Locate the cell with the specified text and output its (X, Y) center coordinate. 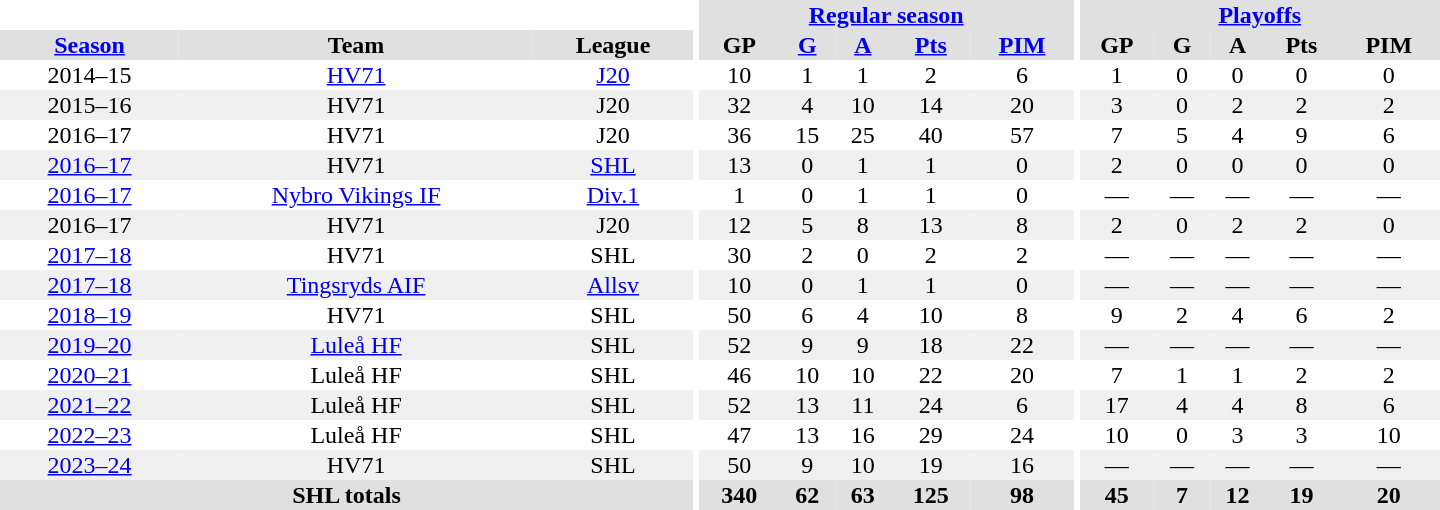
98 (1022, 495)
36 (739, 135)
Allsv (613, 285)
63 (863, 495)
2019–20 (90, 345)
2020–21 (90, 375)
14 (931, 105)
Team (356, 45)
2022–23 (90, 435)
47 (739, 435)
45 (1116, 495)
17 (1116, 405)
League (613, 45)
2021–22 (90, 405)
2023–24 (90, 465)
25 (863, 135)
Div.1 (613, 195)
46 (739, 375)
32 (739, 105)
18 (931, 345)
2014–15 (90, 75)
30 (739, 255)
11 (863, 405)
340 (739, 495)
125 (931, 495)
15 (807, 135)
Regular season (886, 15)
2015–16 (90, 105)
Nybro Vikings IF (356, 195)
57 (1022, 135)
Season (90, 45)
SHL totals (346, 495)
2018–19 (90, 315)
29 (931, 435)
40 (931, 135)
62 (807, 495)
Playoffs (1260, 15)
Tingsryds AIF (356, 285)
